From the cell containing the given text, extract its center point as (x, y) coordinate. 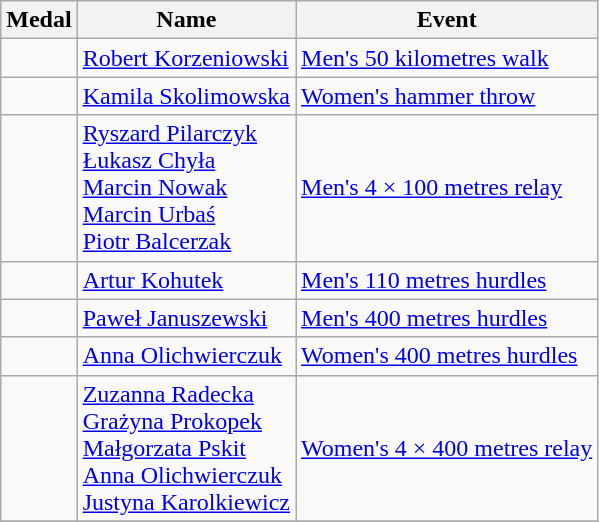
Name (186, 20)
Robert Korzeniowski (186, 58)
Men's 110 metres hurdles (447, 280)
Men's 400 metres hurdles (447, 318)
Anna Olichwierczuk (186, 356)
Men's 4 × 100 metres relay (447, 188)
Event (447, 20)
Paweł Januszewski (186, 318)
Men's 50 kilometres walk (447, 58)
Kamila Skolimowska (186, 96)
Zuzanna RadeckaGrażyna ProkopekMałgorzata PskitAnna OlichwierczukJustyna Karolkiewicz (186, 448)
Women's 400 metres hurdles (447, 356)
Women's hammer throw (447, 96)
Women's 4 × 400 metres relay (447, 448)
Medal (39, 20)
Ryszard PilarczykŁukasz ChyłaMarcin NowakMarcin UrbaśPiotr Balcerzak (186, 188)
Artur Kohutek (186, 280)
